Return (x, y) of the center of cell containing provided text 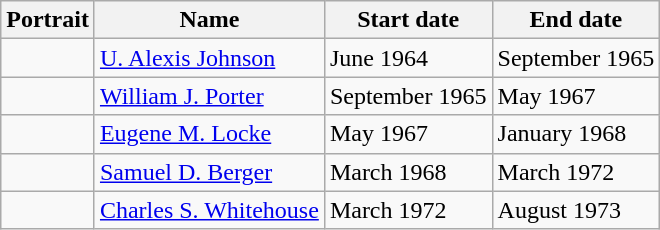
March 1968 (408, 172)
Name (209, 20)
June 1964 (408, 58)
August 1973 (576, 210)
U. Alexis Johnson (209, 58)
End date (576, 20)
Charles S. Whitehouse (209, 210)
Samuel D. Berger (209, 172)
Portrait (48, 20)
January 1968 (576, 134)
Start date (408, 20)
Eugene M. Locke (209, 134)
William J. Porter (209, 96)
